Extract the [X, Y] coordinate from the center of the cell holding the provided text.  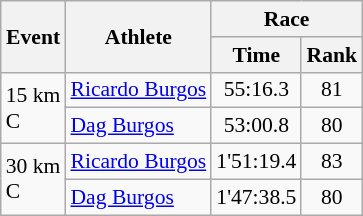
81 [332, 90]
Rank [332, 55]
Event [34, 36]
Race [286, 19]
15 km C [34, 108]
55:16.3 [256, 90]
1'47:38.5 [256, 197]
53:00.8 [256, 126]
Time [256, 55]
1'51:19.4 [256, 162]
83 [332, 162]
30 km C [34, 180]
Athlete [138, 36]
